Extract the [x, y] coordinate from the center of the cell holding the provided text.  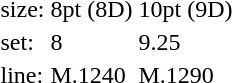
8 [92, 42]
